Identify which cell holds the provided text, then report its (X, Y) central coordinate. 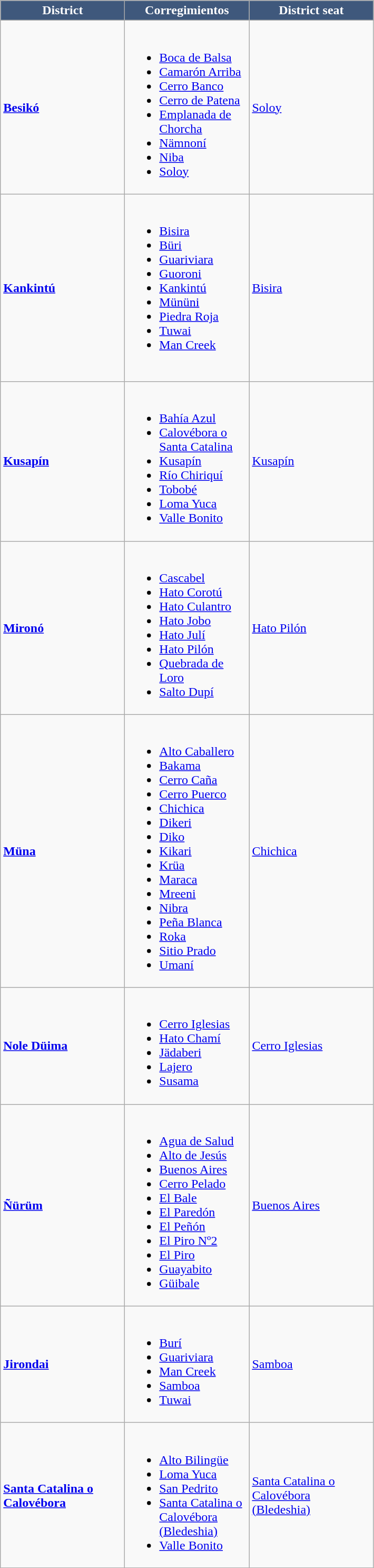
Boca de BalsaCamarón ArribaCerro BancoCerro de PatenaEmplanada de ChorchaNämnoníNibaSoloy (187, 108)
Alto CaballeroBakamaCerro CañaCerro PuercoChichicaDikeriDikoKikariKrüaMaracaMreeniNibraPeña BlancaRokaSitio PradoUmaní (187, 851)
District (63, 11)
Kankintú (63, 288)
Bahía AzulCalovébora o Santa CatalinaKusapínRío ChiriquíTobobéLoma YucaValle Bonito (187, 461)
Nole Düima (63, 1046)
District seat (311, 11)
Chichica (311, 851)
BisiraBüriGuariviaraGuoroniKankintúMününiPiedra RojaTuwaiMan Creek (187, 288)
Samboa (311, 1364)
Alto BilingüeLoma YucaSan PedritoSanta Catalina o Calovébora (Bledeshia)Valle Bonito (187, 1495)
Besikó (63, 108)
Cerro IglesiasHato ChamíJädaberiLajeroSusama (187, 1046)
CascabelHato CorotúHato CulantroHato JoboHato JulíHato PilónQuebrada de LoroSalto Dupí (187, 627)
Corregimientos (187, 11)
Müna (63, 851)
Jirondai (63, 1364)
Hato Pilón (311, 627)
Agua de SaludAlto de JesúsBuenos AiresCerro PeladoEl BaleEl ParedónEl PeñónEl Piro Nº2El PiroGuayabitoGüibale (187, 1205)
BuríGuariviaraMan CreekSamboaTuwai (187, 1364)
Ñürüm (63, 1205)
Mironó (63, 627)
Cerro Iglesias (311, 1046)
Buenos Aires (311, 1205)
Bisira (311, 288)
Santa Catalina o Calovébora (63, 1495)
Santa Catalina o Calovébora (Bledeshia) (311, 1495)
Soloy (311, 108)
